Extract the (x, y) coordinate from the center of the cell holding the provided text.  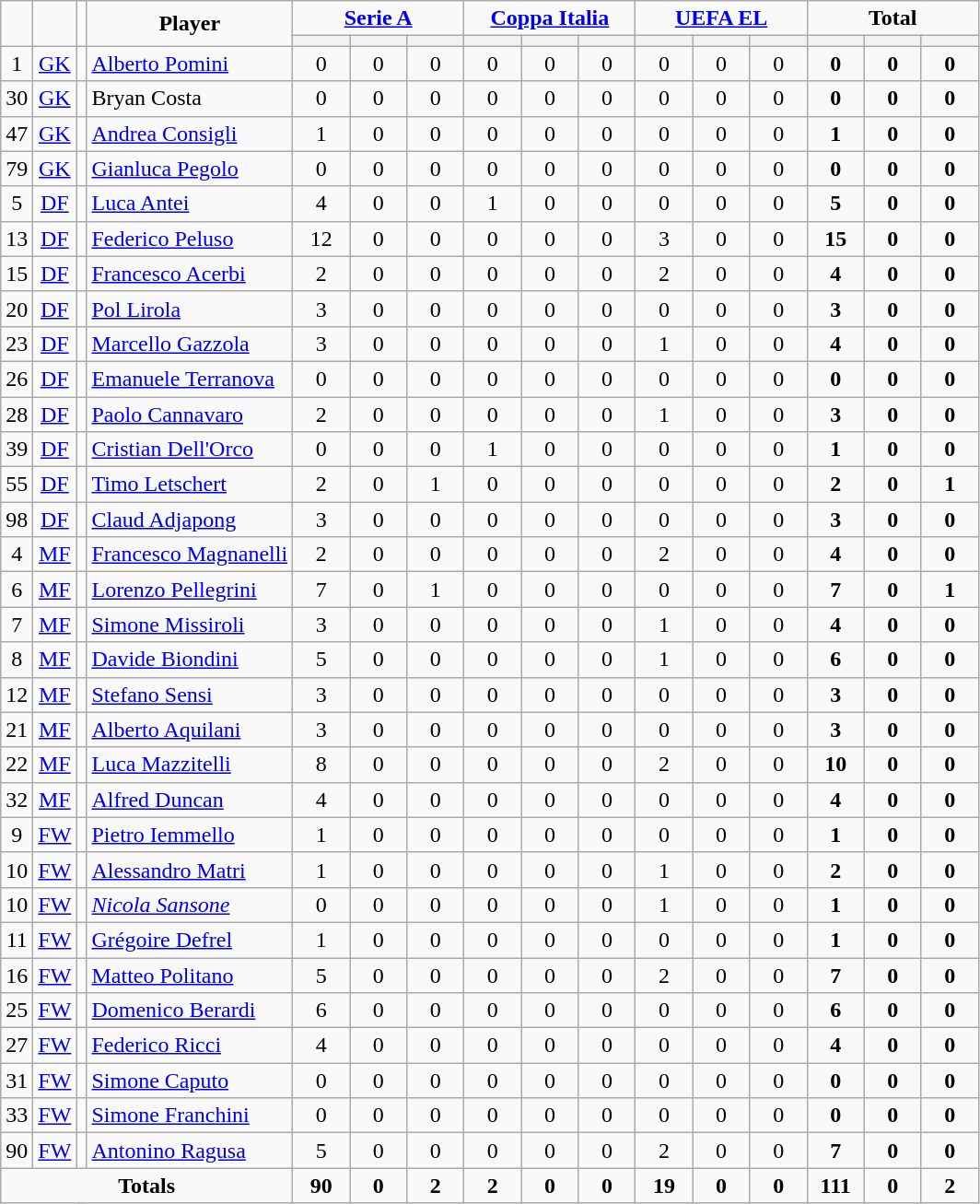
Davide Biondini (190, 660)
25 (17, 1011)
19 (664, 1186)
33 (17, 1116)
Andrea Consigli (190, 134)
31 (17, 1081)
Francesco Magnanelli (190, 555)
Luca Mazzitelli (190, 765)
Matteo Politano (190, 976)
Alberto Pomini (190, 64)
Player (190, 24)
Antonino Ragusa (190, 1151)
27 (17, 1046)
Simone Missiroli (190, 625)
Pietro Iemmello (190, 835)
Federico Peluso (190, 239)
Domenico Berardi (190, 1011)
Timo Letschert (190, 485)
Gianluca Pegolo (190, 169)
Grégoire Defrel (190, 940)
26 (17, 379)
Serie A (379, 18)
39 (17, 450)
Simone Franchini (190, 1116)
Luca Antei (190, 204)
55 (17, 485)
13 (17, 239)
32 (17, 800)
79 (17, 169)
Total (892, 18)
Alberto Aquilani (190, 730)
111 (835, 1186)
Bryan Costa (190, 99)
Lorenzo Pellegrini (190, 590)
UEFA EL (721, 18)
9 (17, 835)
Alessandro Matri (190, 870)
47 (17, 134)
Simone Caputo (190, 1081)
Nicola Sansone (190, 905)
Francesco Acerbi (190, 274)
Cristian Dell'Orco (190, 450)
28 (17, 414)
Coppa Italia (550, 18)
Emanuele Terranova (190, 379)
30 (17, 99)
Alfred Duncan (190, 800)
23 (17, 344)
Totals (147, 1186)
Federico Ricci (190, 1046)
16 (17, 976)
20 (17, 309)
Stefano Sensi (190, 695)
22 (17, 765)
Marcello Gazzola (190, 344)
Pol Lirola (190, 309)
98 (17, 520)
11 (17, 940)
Claud Adjapong (190, 520)
21 (17, 730)
Paolo Cannavaro (190, 414)
